Locate the cell with the specified text and output its (X, Y) center coordinate. 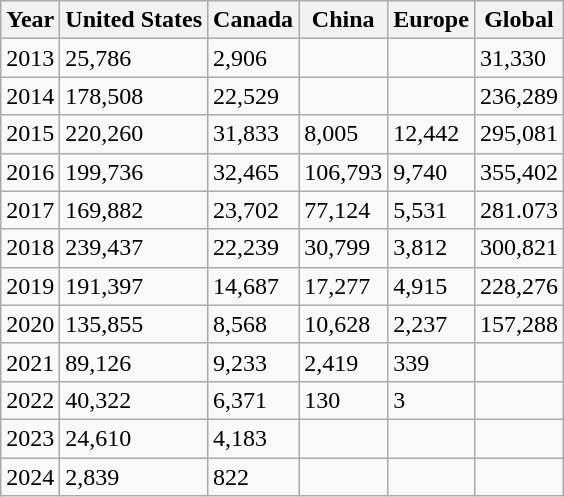
30,799 (344, 248)
2024 (30, 477)
3 (432, 400)
281.073 (518, 210)
239,437 (134, 248)
2,839 (134, 477)
10,628 (344, 324)
300,821 (518, 248)
2022 (30, 400)
Europe (432, 20)
22,529 (254, 96)
2017 (30, 210)
25,786 (134, 58)
135,855 (134, 324)
2020 (30, 324)
77,124 (344, 210)
2016 (30, 172)
2019 (30, 286)
169,882 (134, 210)
220,260 (134, 134)
Year (30, 20)
32,465 (254, 172)
24,610 (134, 438)
157,288 (518, 324)
295,081 (518, 134)
31,833 (254, 134)
2014 (30, 96)
2018 (30, 248)
4,915 (432, 286)
14,687 (254, 286)
2023 (30, 438)
89,126 (134, 362)
2021 (30, 362)
23,702 (254, 210)
Canada (254, 20)
5,531 (432, 210)
8,005 (344, 134)
822 (254, 477)
17,277 (344, 286)
2015 (30, 134)
31,330 (518, 58)
3,812 (432, 248)
2013 (30, 58)
United States (134, 20)
9,233 (254, 362)
199,736 (134, 172)
2,419 (344, 362)
8,568 (254, 324)
2,237 (432, 324)
2,906 (254, 58)
236,289 (518, 96)
106,793 (344, 172)
355,402 (518, 172)
228,276 (518, 286)
40,322 (134, 400)
178,508 (134, 96)
191,397 (134, 286)
4,183 (254, 438)
China (344, 20)
130 (344, 400)
12,442 (432, 134)
9,740 (432, 172)
6,371 (254, 400)
Global (518, 20)
22,239 (254, 248)
339 (432, 362)
